Identify which cell holds the provided text, then report its (X, Y) central coordinate. 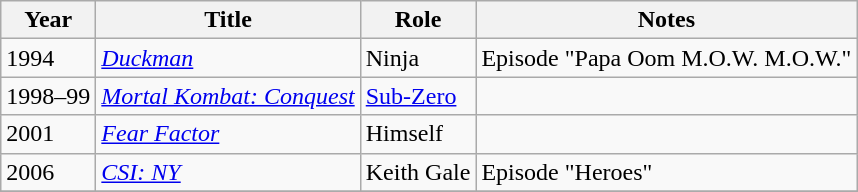
Ninja (418, 58)
Mortal Kombat: Conquest (228, 96)
Keith Gale (418, 172)
2006 (48, 172)
1998–99 (48, 96)
Notes (666, 20)
Year (48, 20)
Episode "Papa Oom M.O.W. M.O.W." (666, 58)
CSI: NY (228, 172)
Title (228, 20)
1994 (48, 58)
Episode "Heroes" (666, 172)
Sub-Zero (418, 96)
Duckman (228, 58)
2001 (48, 134)
Himself (418, 134)
Fear Factor (228, 134)
Role (418, 20)
